Detect which cell encompasses the target text, then output its (x, y) center coordinate. 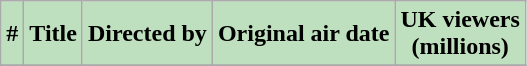
Title (54, 34)
# (12, 34)
Directed by (147, 34)
Original air date (304, 34)
UK viewers(millions) (460, 34)
